Determine the [X, Y] coordinate at the center of the cell enclosing the given text.  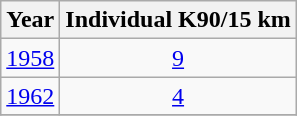
Year [30, 20]
1958 [30, 58]
1962 [30, 96]
4 [178, 96]
9 [178, 58]
Individual K90/15 km [178, 20]
